Find where the given text appears and provide that cell's center as [x, y] coordinate. 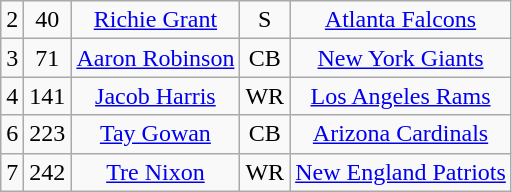
Atlanta Falcons [401, 20]
141 [48, 96]
71 [48, 58]
242 [48, 172]
S [265, 20]
Jacob Harris [156, 96]
Tre Nixon [156, 172]
Arizona Cardinals [401, 134]
6 [12, 134]
Aaron Robinson [156, 58]
New England Patriots [401, 172]
Richie Grant [156, 20]
4 [12, 96]
7 [12, 172]
2 [12, 20]
New York Giants [401, 58]
Los Angeles Rams [401, 96]
3 [12, 58]
223 [48, 134]
40 [48, 20]
Tay Gowan [156, 134]
